Provide the (x, y) coordinate of the cell's center where the given text is located.  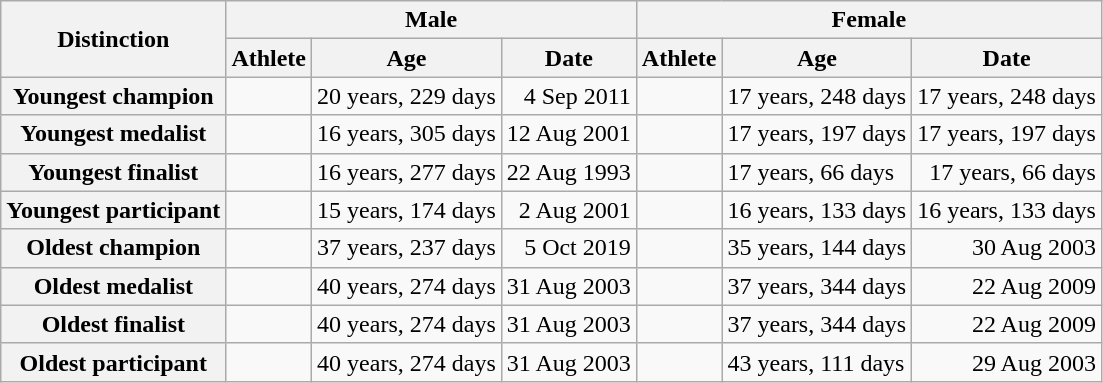
Youngest participant (114, 210)
37 years, 237 days (407, 248)
Oldest finalist (114, 324)
Youngest champion (114, 96)
20 years, 229 days (407, 96)
Male (431, 20)
5 Oct 2019 (568, 248)
4 Sep 2011 (568, 96)
30 Aug 2003 (1007, 248)
Youngest medalist (114, 134)
16 years, 277 days (407, 172)
Oldest champion (114, 248)
12 Aug 2001 (568, 134)
Oldest medalist (114, 286)
35 years, 144 days (817, 248)
43 years, 111 days (817, 362)
Female (868, 20)
Distinction (114, 39)
2 Aug 2001 (568, 210)
29 Aug 2003 (1007, 362)
Youngest finalist (114, 172)
Oldest participant (114, 362)
22 Aug 1993 (568, 172)
16 years, 305 days (407, 134)
15 years, 174 days (407, 210)
